Output the [x, y] coordinate of the center of the cell containing the given text.  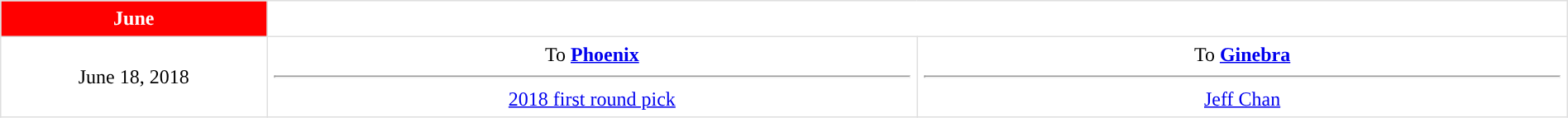
June 18, 2018 [134, 77]
To GinebraJeff Chan [1242, 77]
June [134, 19]
To Phoenix2018 first round pick [592, 77]
